Search for the cell housing the specified text and yield its (x, y) center coordinate. 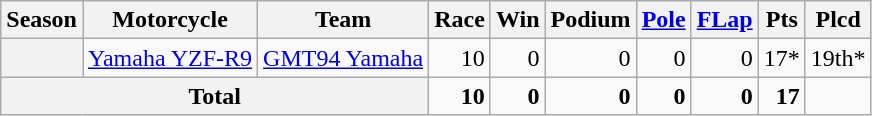
19th* (838, 58)
Plcd (838, 20)
Win (518, 20)
Team (344, 20)
FLap (724, 20)
Pole (664, 20)
Race (460, 20)
Pts (782, 20)
Season (42, 20)
17 (782, 96)
Total (215, 96)
Motorcycle (170, 20)
Yamaha YZF-R9 (170, 58)
17* (782, 58)
GMT94 Yamaha (344, 58)
Podium (590, 20)
